Capture the cell that displays the provided text and extract its (X, Y) central coordinate. 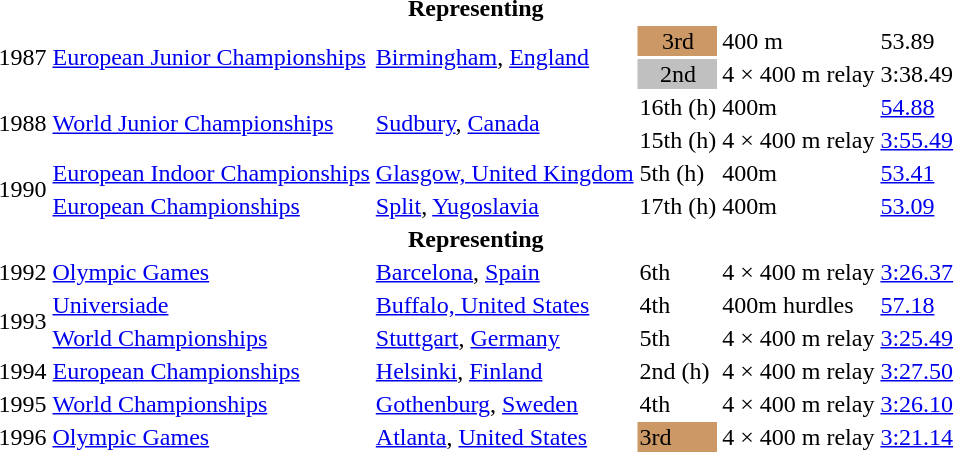
5th (h) (678, 173)
Universiade (211, 305)
World Junior Championships (211, 124)
16th (h) (678, 107)
Atlanta, United States (504, 437)
European Indoor Championships (211, 173)
European Junior Championships (211, 58)
2nd (h) (678, 371)
6th (678, 272)
Split, Yugoslavia (504, 206)
15th (h) (678, 140)
Stuttgart, Germany (504, 338)
Gothenburg, Sweden (504, 404)
Glasgow, United Kingdom (504, 173)
Sudbury, Canada (504, 124)
400 m (798, 41)
Buffalo, United States (504, 305)
17th (h) (678, 206)
400m hurdles (798, 305)
2nd (678, 74)
Birmingham, England (504, 58)
5th (678, 338)
Barcelona, Spain (504, 272)
Helsinki, Finland (504, 371)
